Provide the (x, y) coordinate of the cell's center where the given text is located.  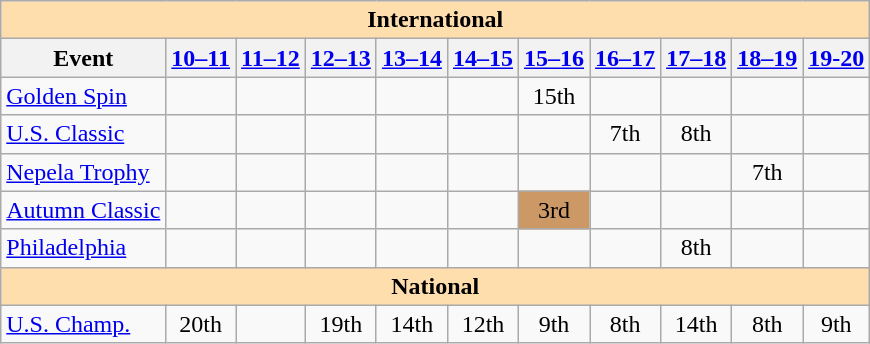
Nepela Trophy (84, 172)
13–14 (412, 58)
20th (201, 324)
Autumn Classic (84, 210)
12–13 (340, 58)
Event (84, 58)
19-20 (836, 58)
10–11 (201, 58)
11–12 (271, 58)
3rd (554, 210)
Philadelphia (84, 248)
National (436, 286)
International (436, 20)
14–15 (482, 58)
U.S. Champ. (84, 324)
17–18 (696, 58)
15–16 (554, 58)
12th (482, 324)
19th (340, 324)
15th (554, 96)
18–19 (768, 58)
Golden Spin (84, 96)
16–17 (626, 58)
U.S. Classic (84, 134)
